Extract the (X, Y) coordinate from the center of the cell holding the provided text.  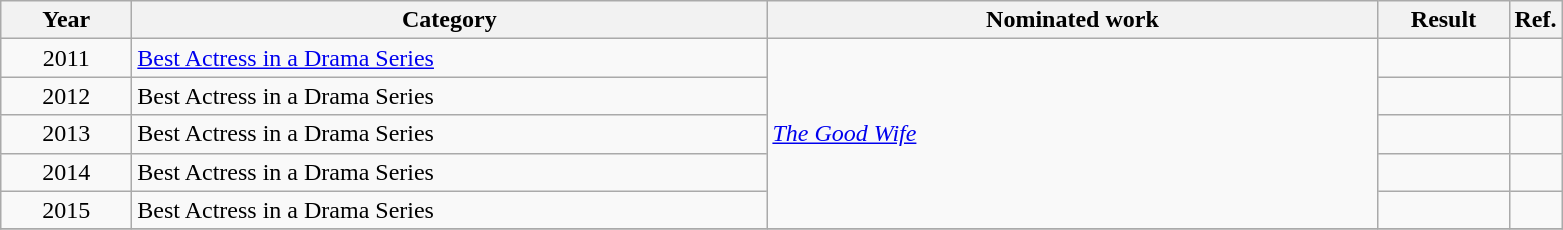
2012 (66, 96)
2011 (66, 58)
Ref. (1536, 20)
Result (1444, 20)
2013 (66, 134)
Category (450, 20)
2015 (66, 210)
The Good Wife (1072, 134)
Nominated work (1072, 20)
2014 (66, 172)
Year (66, 20)
